Provide the [x, y] coordinate of the cell's center where the given text is located.  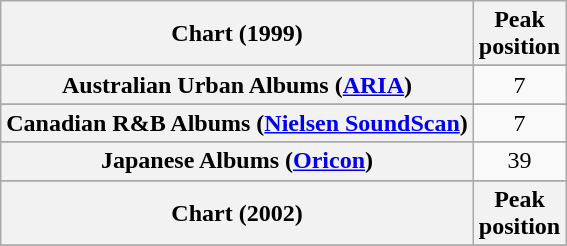
Chart (2002) [238, 212]
39 [519, 161]
Chart (1999) [238, 34]
Australian Urban Albums (ARIA) [238, 85]
Canadian R&B Albums (Nielsen SoundScan) [238, 123]
Japanese Albums (Oricon) [238, 161]
